Extract the [x, y] coordinate from the center of the cell holding the provided text.  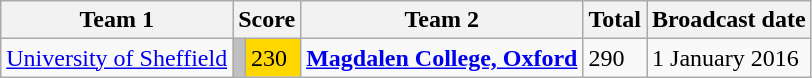
1 January 2016 [730, 58]
290 [615, 58]
Team 1 [117, 20]
University of Sheffield [117, 58]
Score [267, 20]
230 [274, 58]
Team 2 [442, 20]
Magdalen College, Oxford [442, 58]
Broadcast date [730, 20]
Total [615, 20]
